Provide the [x, y] coordinate of the cell's center where the given text is located.  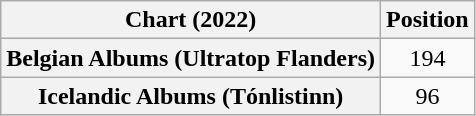
194 [428, 58]
Position [428, 20]
Belgian Albums (Ultratop Flanders) [191, 58]
Icelandic Albums (Tónlistinn) [191, 96]
96 [428, 96]
Chart (2022) [191, 20]
